Provide the (x, y) coordinate of the cell's center where the given text is located.  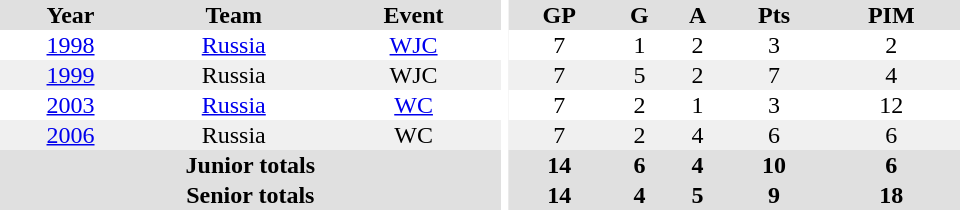
A (697, 15)
GP (559, 15)
Pts (774, 15)
10 (774, 165)
Year (70, 15)
2003 (70, 105)
Event (413, 15)
Team (234, 15)
18 (892, 195)
Junior totals (250, 165)
2006 (70, 135)
1999 (70, 75)
G (639, 15)
9 (774, 195)
1998 (70, 45)
PIM (892, 15)
12 (892, 105)
Senior totals (250, 195)
